For the text-containing cell, return its midpoint in [X, Y] coordinate format. 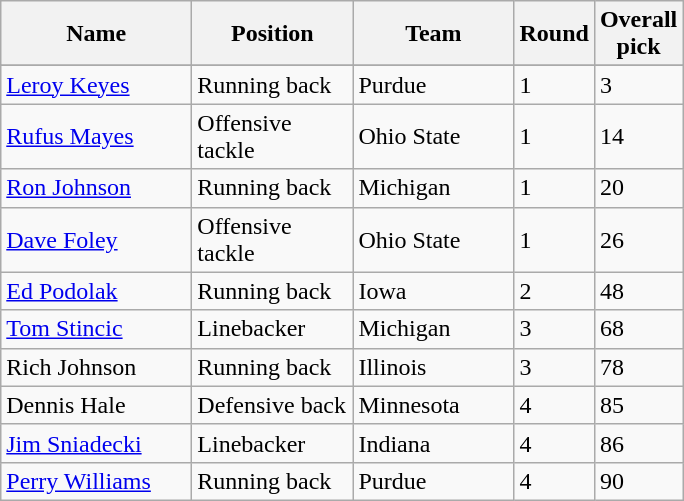
Jim Sniadecki [96, 443]
Rich Johnson [96, 367]
90 [638, 481]
86 [638, 443]
Position [272, 34]
Dave Foley [96, 240]
14 [638, 136]
85 [638, 405]
Name [96, 34]
Perry Williams [96, 481]
Defensive back [272, 405]
20 [638, 188]
Dennis Hale [96, 405]
Minnesota [434, 405]
Rufus Mayes [96, 136]
Team [434, 34]
Leroy Keyes [96, 85]
Overall pick [638, 34]
Ron Johnson [96, 188]
Illinois [434, 367]
Indiana [434, 443]
78 [638, 367]
26 [638, 240]
Ed Podolak [96, 291]
Tom Stincic [96, 329]
Iowa [434, 291]
Round [554, 34]
2 [554, 291]
68 [638, 329]
48 [638, 291]
